Output the [x, y] coordinate of the center of the cell containing the given text.  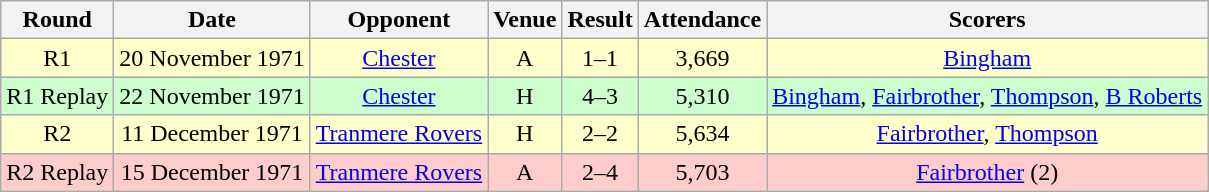
5,634 [702, 134]
Fairbrother, Thompson [988, 134]
4–3 [600, 96]
R1 [58, 58]
15 December 1971 [212, 172]
R1 Replay [58, 96]
R2 [58, 134]
Bingham [988, 58]
Venue [525, 20]
R2 Replay [58, 172]
20 November 1971 [212, 58]
Fairbrother (2) [988, 172]
Scorers [988, 20]
Bingham, Fairbrother, Thompson, B Roberts [988, 96]
3,669 [702, 58]
Attendance [702, 20]
5,310 [702, 96]
Round [58, 20]
11 December 1971 [212, 134]
22 November 1971 [212, 96]
1–1 [600, 58]
Result [600, 20]
2–2 [600, 134]
Opponent [398, 20]
2–4 [600, 172]
5,703 [702, 172]
Date [212, 20]
